Pinpoint the cell where the given text exists, returning its (x, y) midpoint coordinate. 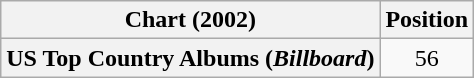
US Top Country Albums (Billboard) (190, 58)
Chart (2002) (190, 20)
Position (427, 20)
56 (427, 58)
